Detect which cell encompasses the target text, then output its (X, Y) center coordinate. 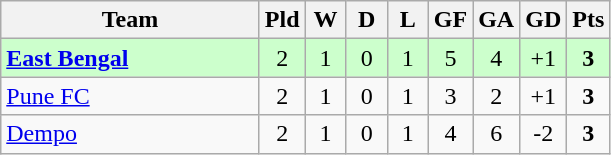
Pts (588, 20)
GD (544, 20)
Team (130, 20)
W (326, 20)
Pune FC (130, 96)
East Bengal (130, 58)
-2 (544, 134)
6 (496, 134)
GF (450, 20)
5 (450, 58)
Dempo (130, 134)
Pld (282, 20)
L (408, 20)
D (366, 20)
GA (496, 20)
